Capture the cell that displays the provided text and extract its (X, Y) central coordinate. 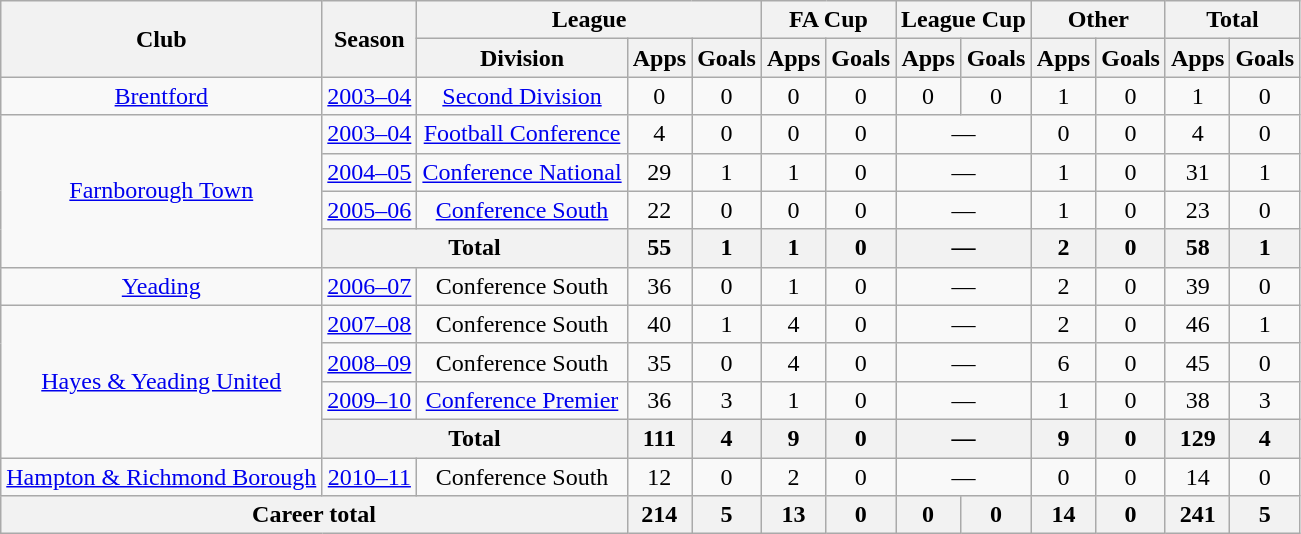
29 (659, 172)
Division (522, 58)
2007–08 (370, 324)
23 (1197, 210)
31 (1197, 172)
League Cup (964, 20)
2009–10 (370, 400)
League (589, 20)
Brentford (162, 96)
Other (1098, 20)
45 (1197, 362)
Farnborough Town (162, 191)
Conference Premier (522, 400)
Conference National (522, 172)
Career total (314, 515)
Hayes & Yeading United (162, 381)
Club (162, 39)
12 (659, 477)
Second Division (522, 96)
39 (1197, 286)
Yeading (162, 286)
2005–06 (370, 210)
Football Conference (522, 134)
2006–07 (370, 286)
129 (1197, 438)
6 (1063, 362)
214 (659, 515)
35 (659, 362)
Season (370, 39)
38 (1197, 400)
2008–09 (370, 362)
111 (659, 438)
58 (1197, 248)
241 (1197, 515)
22 (659, 210)
2010–11 (370, 477)
55 (659, 248)
Hampton & Richmond Borough (162, 477)
2004–05 (370, 172)
46 (1197, 324)
13 (793, 515)
40 (659, 324)
FA Cup (828, 20)
